Return [x, y] of the center of cell containing provided text 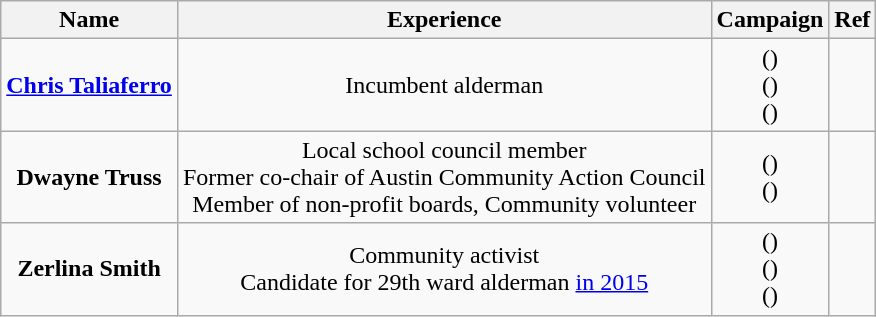
Community activistCandidate for 29th ward alderman in 2015 [444, 269]
Name [90, 20]
Zerlina Smith [90, 269]
Chris Taliaferro [90, 85]
Incumbent alderman [444, 85]
Experience [444, 20]
()() [770, 177]
Campaign [770, 20]
Dwayne Truss [90, 177]
Ref [852, 20]
Local school council memberFormer co-chair of Austin Community Action CouncilMember of non-profit boards, Community volunteer [444, 177]
